Provide the (X, Y) coordinate of the cell's center where the given text is located.  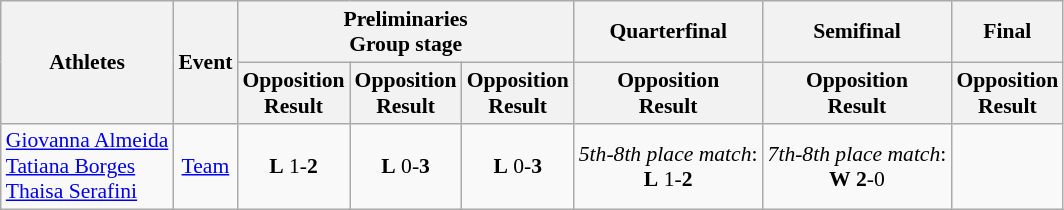
7th-8th place match: W 2-0 (858, 166)
Team (205, 166)
L 1-2 (293, 166)
Giovanna AlmeidaTatiana BorgesThaisa Serafini (88, 166)
Event (205, 62)
Quarterfinal (668, 32)
Semifinal (858, 32)
Final (1007, 32)
5th-8th place match: L 1-2 (668, 166)
PreliminariesGroup stage (405, 32)
Athletes (88, 62)
